Locate the cell with the specified text and output its [x, y] center coordinate. 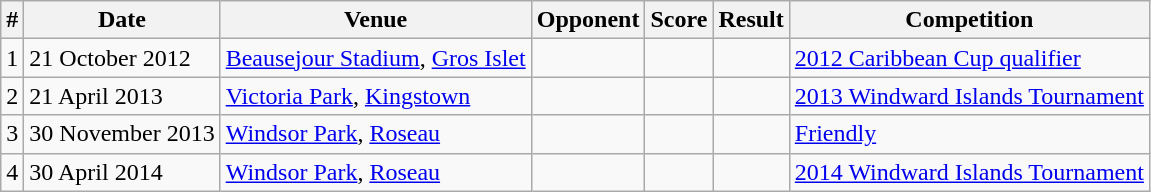
30 April 2014 [122, 172]
30 November 2013 [122, 134]
2012 Caribbean Cup qualifier [969, 58]
Victoria Park, Kingstown [376, 96]
1 [12, 58]
2014 Windward Islands Tournament [969, 172]
Date [122, 20]
Friendly [969, 134]
Competition [969, 20]
Opponent [588, 20]
21 October 2012 [122, 58]
Venue [376, 20]
3 [12, 134]
Beausejour Stadium, Gros Islet [376, 58]
2 [12, 96]
# [12, 20]
4 [12, 172]
2013 Windward Islands Tournament [969, 96]
Result [751, 20]
21 April 2013 [122, 96]
Score [679, 20]
